Extract the (x, y) coordinate from the center of the cell holding the provided text.  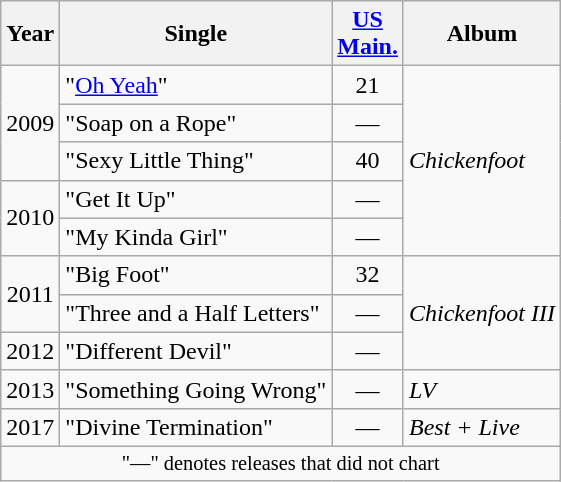
"Big Foot" (196, 275)
Chickenfoot III (482, 313)
2013 (30, 389)
2009 (30, 123)
"Get It Up" (196, 199)
Chickenfoot (482, 161)
"—" denotes releases that did not chart (281, 463)
21 (368, 85)
"Different Devil" (196, 351)
2011 (30, 294)
2017 (30, 427)
"Divine Termination" (196, 427)
2012 (30, 351)
32 (368, 275)
USMain. (368, 34)
LV (482, 389)
"My Kinda Girl" (196, 237)
40 (368, 161)
"Oh Yeah" (196, 85)
Single (196, 34)
"Something Going Wrong" (196, 389)
"Soap on a Rope" (196, 123)
Year (30, 34)
"Three and a Half Letters" (196, 313)
"Sexy Little Thing" (196, 161)
Best + Live (482, 427)
2010 (30, 218)
Album (482, 34)
